Return the [X, Y] coordinate for the center point of the cell that contains the specified text.  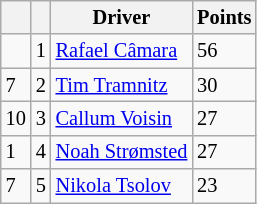
Points [224, 17]
Noah Strømsted [122, 152]
2 [41, 85]
10 [16, 118]
Nikola Tsolov [122, 186]
Rafael Câmara [122, 51]
30 [224, 85]
56 [224, 51]
5 [41, 186]
Callum Voisin [122, 118]
Driver [122, 17]
23 [224, 186]
3 [41, 118]
4 [41, 152]
Tim Tramnitz [122, 85]
